Detect which cell encompasses the target text, then output its (x, y) center coordinate. 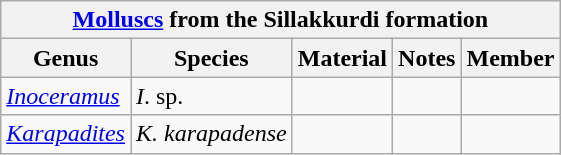
Genus (66, 58)
Karapadites (66, 134)
I. sp. (211, 96)
Material (342, 58)
Molluscs from the Sillakkurdi formation (280, 20)
Species (211, 58)
Inoceramus (66, 96)
K. karapadense (211, 134)
Notes (427, 58)
Member (510, 58)
